Detect which cell encompasses the target text, then output its [X, Y] center coordinate. 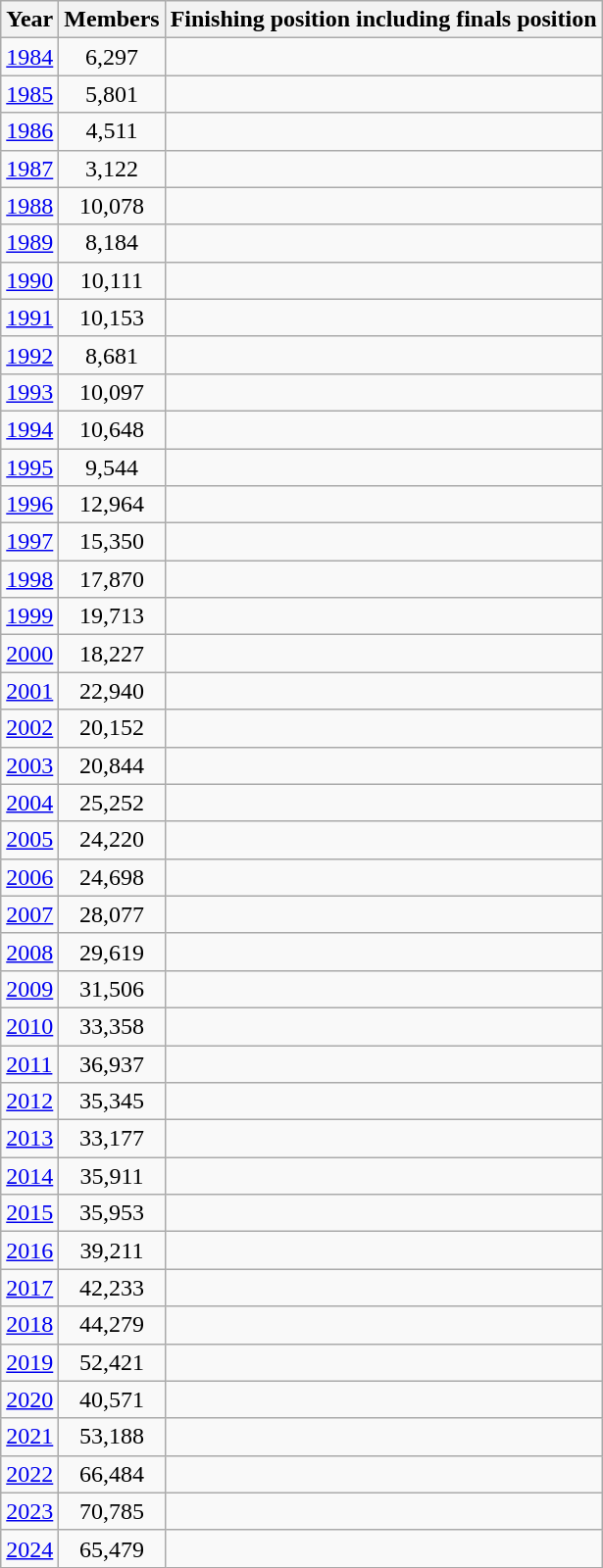
18,227 [112, 654]
10,153 [112, 318]
8,184 [112, 243]
1995 [29, 467]
24,698 [112, 877]
10,111 [112, 280]
52,421 [112, 1362]
15,350 [112, 542]
2011 [29, 1063]
2006 [29, 877]
2010 [29, 1026]
1993 [29, 392]
2020 [29, 1399]
10,097 [112, 392]
2013 [29, 1139]
1994 [29, 429]
6,297 [112, 57]
28,077 [112, 914]
2008 [29, 952]
2018 [29, 1325]
2021 [29, 1437]
2000 [29, 654]
53,188 [112, 1437]
2015 [29, 1213]
40,571 [112, 1399]
2009 [29, 989]
1997 [29, 542]
2017 [29, 1288]
12,964 [112, 505]
66,484 [112, 1474]
36,937 [112, 1063]
2019 [29, 1362]
35,345 [112, 1102]
4,511 [112, 131]
35,911 [112, 1176]
2016 [29, 1250]
1999 [29, 616]
1991 [29, 318]
10,648 [112, 429]
22,940 [112, 691]
1984 [29, 57]
2002 [29, 728]
8,681 [112, 355]
1986 [29, 131]
2014 [29, 1176]
29,619 [112, 952]
39,211 [112, 1250]
25,252 [112, 803]
2024 [29, 1548]
42,233 [112, 1288]
3,122 [112, 169]
2001 [29, 691]
9,544 [112, 467]
2023 [29, 1511]
2022 [29, 1474]
33,358 [112, 1026]
44,279 [112, 1325]
1989 [29, 243]
31,506 [112, 989]
10,078 [112, 206]
20,152 [112, 728]
Finishing position including finals position [383, 20]
2004 [29, 803]
19,713 [112, 616]
1992 [29, 355]
33,177 [112, 1139]
70,785 [112, 1511]
2003 [29, 765]
1987 [29, 169]
1998 [29, 579]
20,844 [112, 765]
2005 [29, 840]
Year [29, 20]
5,801 [112, 94]
1988 [29, 206]
24,220 [112, 840]
2012 [29, 1102]
35,953 [112, 1213]
65,479 [112, 1548]
1996 [29, 505]
17,870 [112, 579]
1985 [29, 94]
Members [112, 20]
1990 [29, 280]
2007 [29, 914]
